For the text-containing cell, return its midpoint in (x, y) coordinate format. 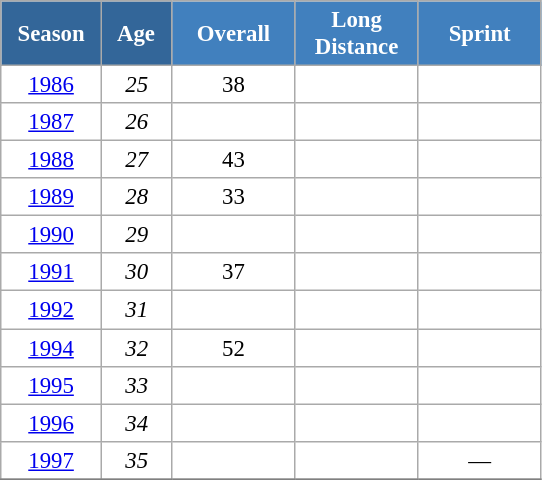
1987 (52, 122)
52 (234, 348)
Season (52, 34)
1988 (52, 160)
1996 (52, 423)
27 (136, 160)
1992 (52, 310)
Long Distance (356, 34)
1991 (52, 273)
— (480, 460)
43 (234, 160)
1994 (52, 348)
1989 (52, 197)
Sprint (480, 34)
37 (234, 273)
30 (136, 273)
Age (136, 34)
1990 (52, 235)
28 (136, 197)
26 (136, 122)
32 (136, 348)
29 (136, 235)
38 (234, 85)
1997 (52, 460)
35 (136, 460)
31 (136, 310)
1986 (52, 85)
25 (136, 85)
Overall (234, 34)
1995 (52, 385)
34 (136, 423)
